From the cell containing the given text, extract its center point as [x, y] coordinate. 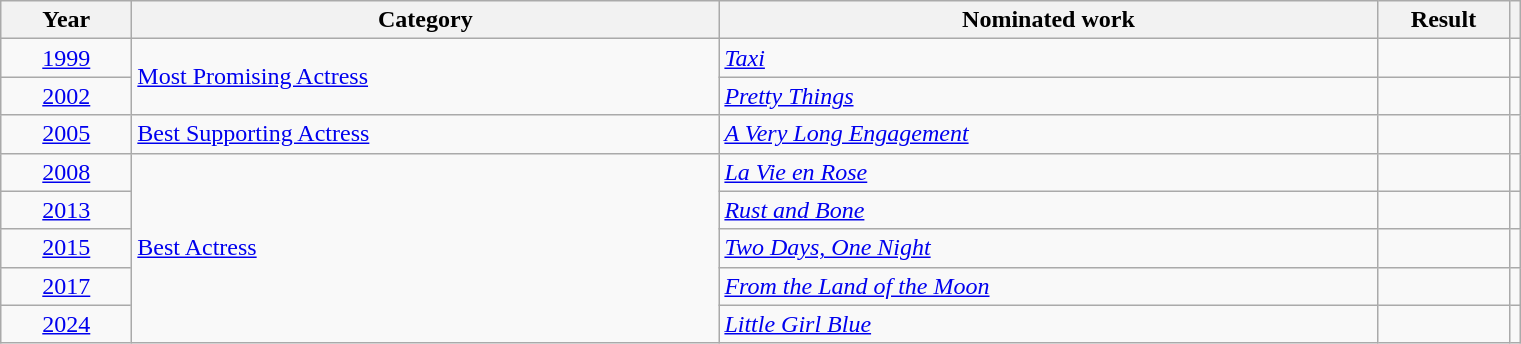
2002 [66, 96]
2005 [66, 134]
Nominated work [1048, 20]
Category [426, 20]
Two Days, One Night [1048, 248]
Taxi [1048, 58]
2008 [66, 172]
La Vie en Rose [1048, 172]
A Very Long Engagement [1048, 134]
Best Actress [426, 248]
Little Girl Blue [1048, 324]
Result [1444, 20]
Year [66, 20]
From the Land of the Moon [1048, 286]
2015 [66, 248]
2013 [66, 210]
2024 [66, 324]
1999 [66, 58]
Rust and Bone [1048, 210]
Most Promising Actress [426, 77]
2017 [66, 286]
Best Supporting Actress [426, 134]
Pretty Things [1048, 96]
